Search for the cell housing the specified text and yield its [x, y] center coordinate. 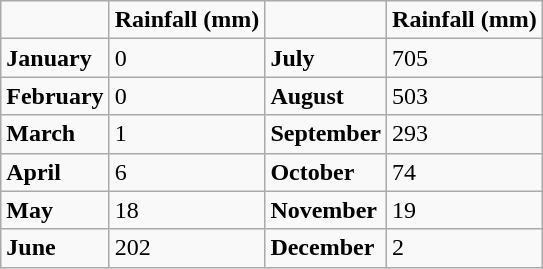
202 [187, 248]
1 [187, 134]
October [326, 172]
July [326, 58]
August [326, 96]
March [55, 134]
January [55, 58]
April [55, 172]
19 [465, 210]
2 [465, 248]
June [55, 248]
December [326, 248]
503 [465, 96]
September [326, 134]
May [55, 210]
293 [465, 134]
6 [187, 172]
74 [465, 172]
705 [465, 58]
November [326, 210]
February [55, 96]
18 [187, 210]
